Return the [X, Y] coordinate for the center point of the cell that contains the specified text.  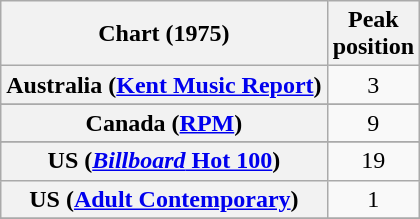
Canada (RPM) [164, 123]
19 [373, 161]
3 [373, 85]
Australia (Kent Music Report) [164, 85]
Chart (1975) [164, 34]
US (Billboard Hot 100) [164, 161]
US (Adult Contemporary) [164, 199]
Peakposition [373, 34]
1 [373, 199]
9 [373, 123]
